Scan for the cell matching the given text and deliver its [X, Y] coordinate at center. 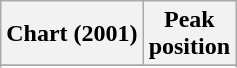
Chart (2001) [72, 34]
Peakposition [189, 34]
